Output the [x, y] coordinate of the center of the cell containing the given text.  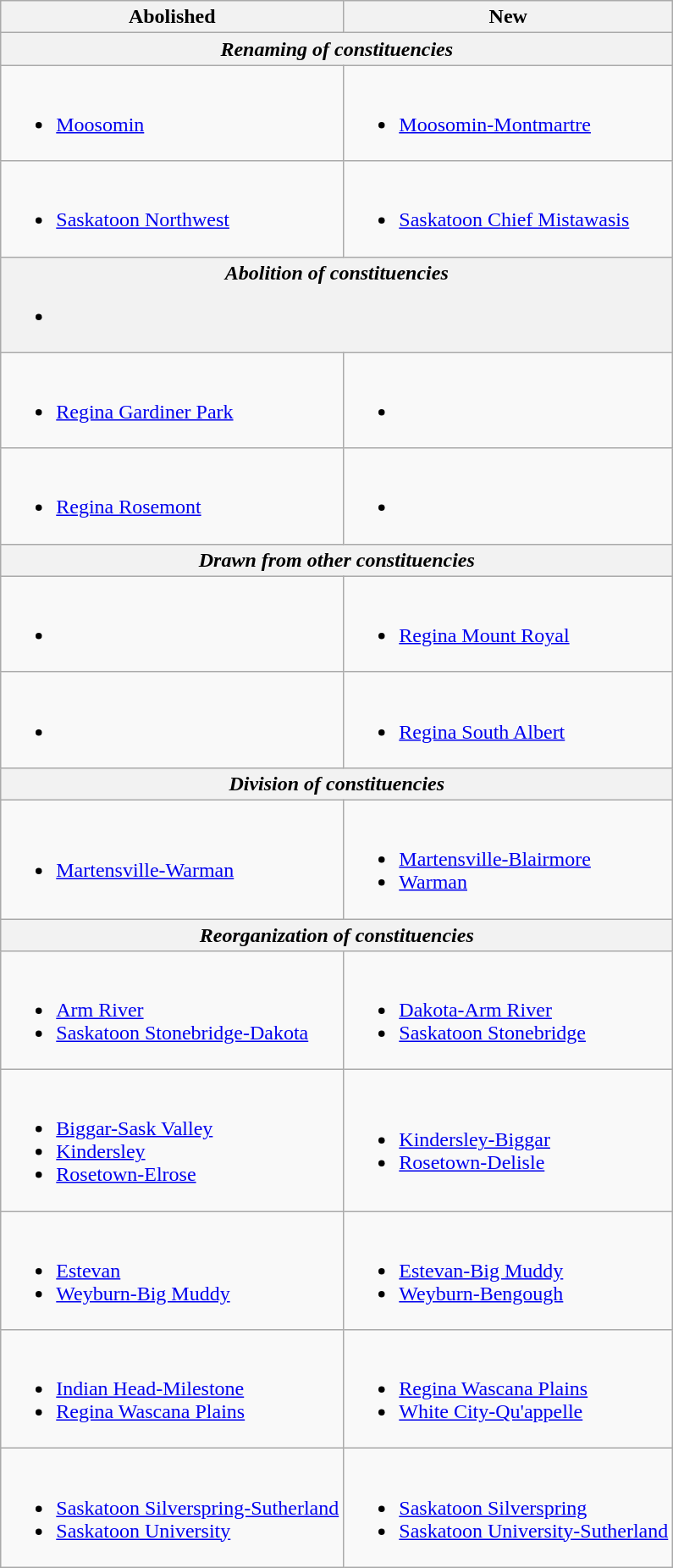
Division of constituencies [337, 784]
Saskatoon SilverspringSaskatoon University-Sutherland [508, 1508]
Kindersley-BiggarRosetown-Delisle [508, 1140]
Abolished [173, 17]
Martensville-BlairmoreWarman [508, 859]
Moosomin-Montmartre [508, 114]
Reorganization of constituencies [337, 934]
Biggar-Sask ValleyKindersleyRosetown-Elrose [173, 1140]
Regina Mount Royal [508, 623]
Regina Wascana PlainsWhite City-Qu'appelle [508, 1389]
Regina Gardiner Park [173, 400]
New [508, 17]
Indian Head-MilestoneRegina Wascana Plains [173, 1389]
Martensville-Warman [173, 859]
Saskatoon Chief Mistawasis [508, 208]
Abolition of constituencies [337, 305]
EstevanWeyburn-Big Muddy [173, 1271]
Renaming of constituencies [337, 49]
Regina Rosemont [173, 496]
Saskatoon Silverspring-SutherlandSaskatoon University [173, 1508]
Regina South Albert [508, 720]
Dakota-Arm RiverSaskatoon Stonebridge [508, 1011]
Arm RiverSaskatoon Stonebridge-Dakota [173, 1011]
Estevan-Big MuddyWeyburn-Bengough [508, 1271]
Moosomin [173, 114]
Drawn from other constituencies [337, 560]
Saskatoon Northwest [173, 208]
